Provide the [x, y] coordinate of the cell's center where the given text is located.  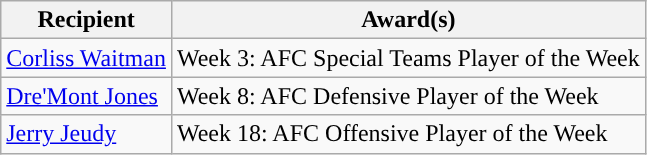
Recipient [86, 20]
Week 8: AFC Defensive Player of the Week [408, 96]
Week 18: AFC Offensive Player of the Week [408, 134]
Award(s) [408, 20]
Week 3: AFC Special Teams Player of the Week [408, 58]
Corliss Waitman [86, 58]
Dre'Mont Jones [86, 96]
Jerry Jeudy [86, 134]
